Return (x, y) of the center of cell containing provided text 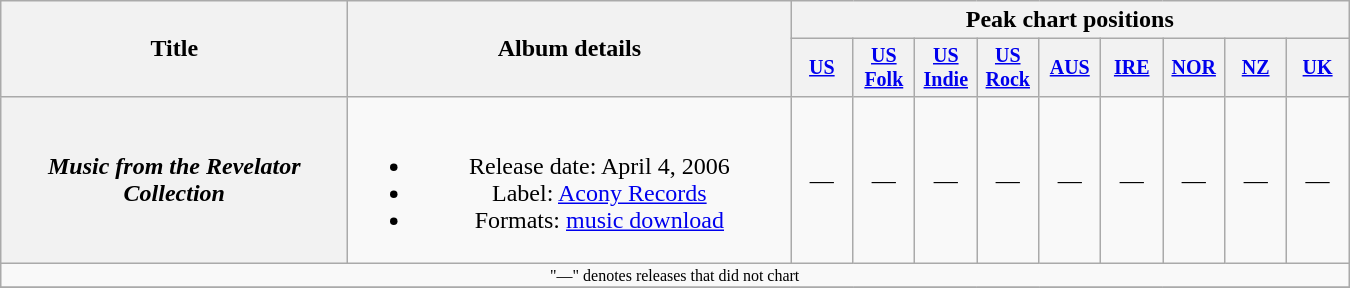
Peak chart positions (1070, 20)
NOR (1194, 68)
US Indie (946, 68)
NZ (1256, 68)
US (822, 68)
Music from the Revelator Collection (174, 180)
Title (174, 49)
IRE (1132, 68)
Album details (570, 49)
"—" denotes releases that did not chart (675, 275)
US Rock (1008, 68)
Release date: April 4, 2006Label: Acony RecordsFormats: music download (570, 180)
UK (1318, 68)
AUS (1070, 68)
USFolk (884, 68)
